Return the [x, y] coordinate for the center point of the cell that contains the specified text.  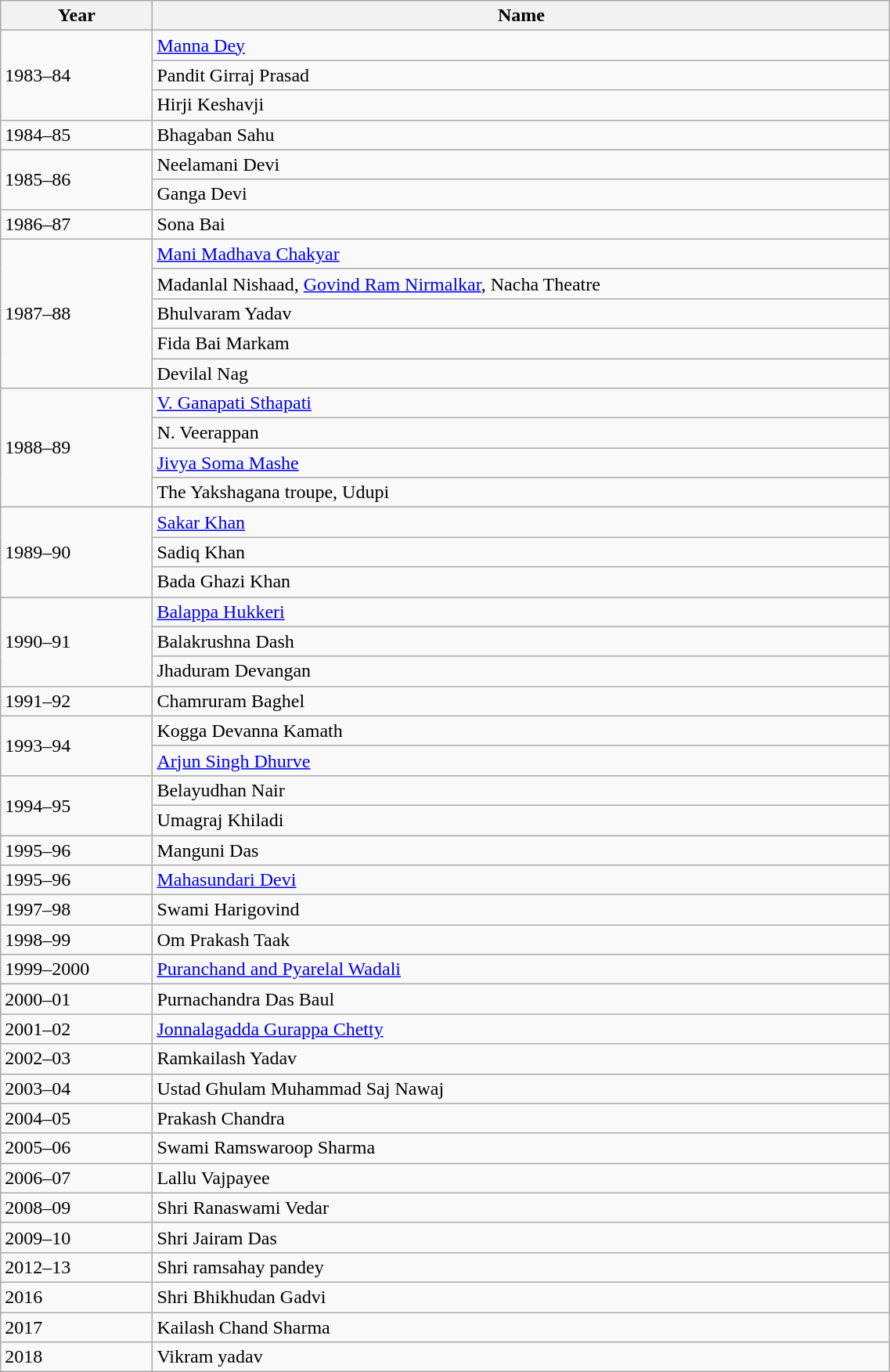
1984–85 [77, 135]
2018 [77, 1357]
Ganga Devi [521, 194]
1999–2000 [77, 969]
Ustad Ghulam Muhammad Saj Nawaj [521, 1089]
Year [77, 16]
N. Veerappan [521, 433]
V. Ganapati Sthapati [521, 403]
Puranchand and Pyarelal Wadali [521, 969]
Name [521, 16]
Purnachandra Das Baul [521, 999]
1993–94 [77, 746]
Sona Bai [521, 224]
Hirji Keshavji [521, 105]
Manguni Das [521, 850]
Vikram yadav [521, 1357]
2004–05 [77, 1118]
2002–03 [77, 1059]
Neelamani Devi [521, 164]
1988–89 [77, 448]
Fida Bai Markam [521, 343]
Manna Dey [521, 45]
Sakar Khan [521, 522]
Mani Madhava Chakyar [521, 254]
1994–95 [77, 805]
2005–06 [77, 1148]
Madanlal Nishaad, Govind Ram Nirmalkar, Nacha Theatre [521, 283]
Kogga Devanna Kamath [521, 731]
1987–88 [77, 313]
Shri Bhikhudan Gadvi [521, 1297]
1990–91 [77, 641]
2009–10 [77, 1237]
Balakrushna Dash [521, 641]
Kailash Chand Sharma [521, 1327]
Swami Ramswaroop Sharma [521, 1148]
2016 [77, 1297]
Ramkailash Yadav [521, 1059]
2003–04 [77, 1089]
Pandit Girraj Prasad [521, 75]
2008–09 [77, 1208]
Umagraj Khiladi [521, 820]
Shri ramsahay pandey [521, 1267]
Prakash Chandra [521, 1118]
Jivya Soma Mashe [521, 463]
Jonnalagadda Gurappa Chetty [521, 1029]
1998–99 [77, 940]
2017 [77, 1327]
Bhagaban Sahu [521, 135]
Jhaduram Devangan [521, 671]
1983–84 [77, 75]
The Yakshagana troupe, Udupi [521, 493]
2000–01 [77, 999]
Bhulvaram Yadav [521, 313]
Arjun Singh Dhurve [521, 760]
Balappa Hukkeri [521, 612]
1991–92 [77, 701]
Bada Ghazi Khan [521, 582]
2001–02 [77, 1029]
Devilal Nag [521, 374]
Chamruram Baghel [521, 701]
2012–13 [77, 1267]
Om Prakash Taak [521, 940]
Sadiq Khan [521, 552]
2006–07 [77, 1178]
Lallu Vajpayee [521, 1178]
Shri Ranaswami Vedar [521, 1208]
Swami Harigovind [521, 910]
1985–86 [77, 179]
1997–98 [77, 910]
1989–90 [77, 552]
Mahasundari Devi [521, 880]
Shri Jairam Das [521, 1237]
1986–87 [77, 224]
Belayudhan Nair [521, 790]
